Find where the given text appears and provide that cell's center as [x, y] coordinate. 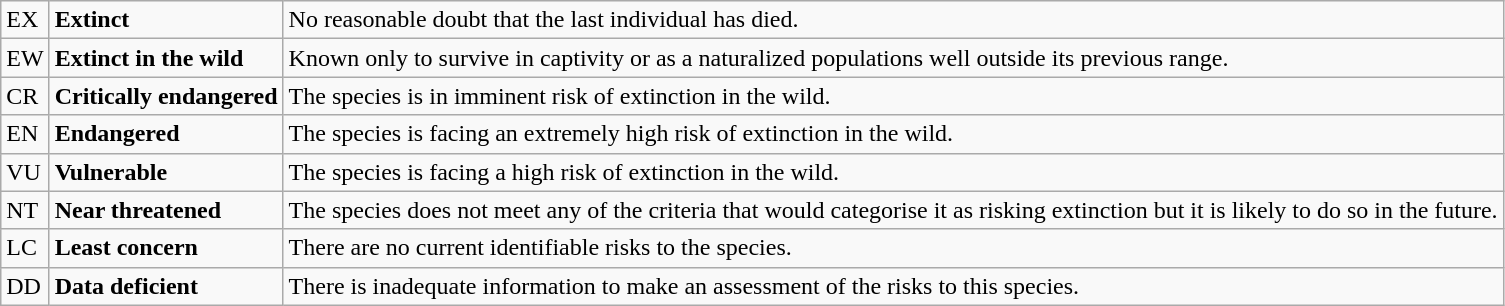
NT [25, 210]
No reasonable doubt that the last individual has died. [893, 20]
There are no current identifiable risks to the species. [893, 248]
Critically endangered [166, 96]
The species does not meet any of the criteria that would categorise it as risking extinction but it is likely to do so in the future. [893, 210]
The species is facing an extremely high risk of extinction in the wild. [893, 134]
CR [25, 96]
Data deficient [166, 286]
The species is in imminent risk of extinction in the wild. [893, 96]
EW [25, 58]
DD [25, 286]
Endangered [166, 134]
There is inadequate information to make an assessment of the risks to this species. [893, 286]
The species is facing a high risk of extinction in the wild. [893, 172]
Least concern [166, 248]
LC [25, 248]
Extinct [166, 20]
VU [25, 172]
EX [25, 20]
Vulnerable [166, 172]
Known only to survive in captivity or as a naturalized populations well outside its previous range. [893, 58]
Near threatened [166, 210]
Extinct in the wild [166, 58]
EN [25, 134]
